Return the [X, Y] coordinate for the center point of the cell that contains the specified text.  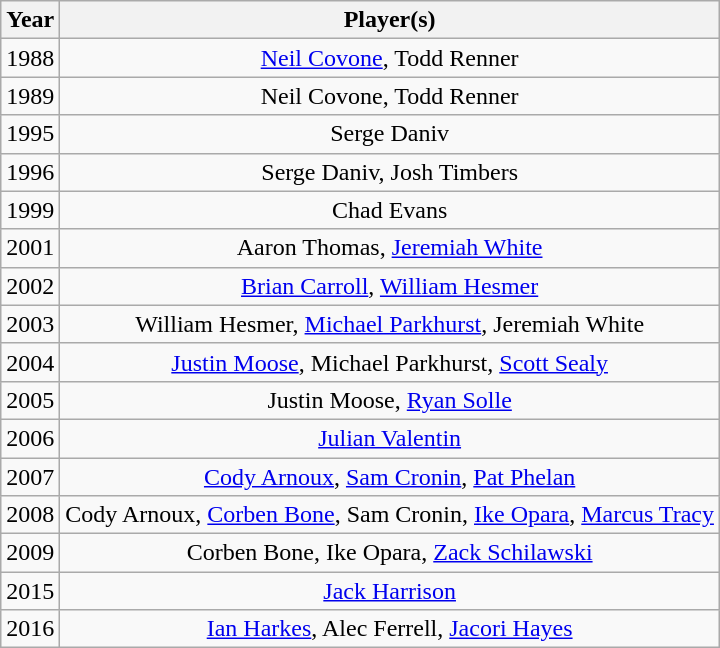
William Hesmer, Michael Parkhurst, Jeremiah White [390, 324]
Aaron Thomas, Jeremiah White [390, 248]
2016 [30, 629]
2006 [30, 438]
Cody Arnoux, Corben Bone, Sam Cronin, Ike Opara, Marcus Tracy [390, 515]
Ian Harkes, Alec Ferrell, Jacori Hayes [390, 629]
Player(s) [390, 20]
2009 [30, 553]
Year [30, 20]
Justin Moose, Michael Parkhurst, Scott Sealy [390, 362]
2004 [30, 362]
2015 [30, 591]
Justin Moose, Ryan Solle [390, 400]
Julian Valentin [390, 438]
1995 [30, 134]
Chad Evans [390, 210]
2003 [30, 324]
Corben Bone, Ike Opara, Zack Schilawski [390, 553]
2002 [30, 286]
2008 [30, 515]
Brian Carroll, William Hesmer [390, 286]
2005 [30, 400]
Serge Daniv [390, 134]
1996 [30, 172]
1988 [30, 58]
1989 [30, 96]
1999 [30, 210]
2001 [30, 248]
Cody Arnoux, Sam Cronin, Pat Phelan [390, 477]
Serge Daniv, Josh Timbers [390, 172]
2007 [30, 477]
Jack Harrison [390, 591]
